Extract the (x, y) coordinate from the center of the cell holding the provided text.  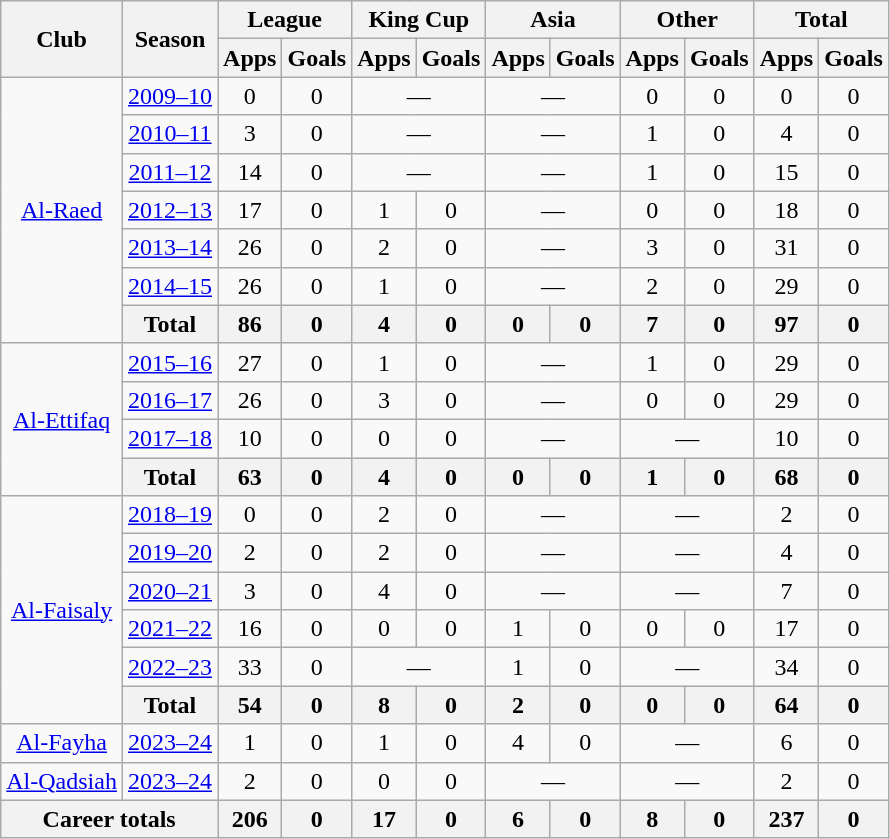
15 (786, 172)
18 (786, 210)
League (285, 20)
2022–23 (170, 667)
Al-Qadsiah (62, 781)
31 (786, 248)
2014–15 (170, 286)
2016–17 (170, 400)
2012–13 (170, 210)
2015–16 (170, 362)
2017–18 (170, 438)
Other (687, 20)
63 (250, 477)
Asia (553, 20)
2021–22 (170, 629)
2020–21 (170, 591)
Club (62, 39)
Al-Ettifaq (62, 419)
34 (786, 667)
2011–12 (170, 172)
2009–10 (170, 96)
2013–14 (170, 248)
2018–19 (170, 515)
64 (786, 705)
Al-Fayha (62, 743)
2010–11 (170, 134)
68 (786, 477)
Season (170, 39)
King Cup (419, 20)
Career totals (110, 819)
27 (250, 362)
206 (250, 819)
16 (250, 629)
86 (250, 324)
Al-Faisaly (62, 610)
97 (786, 324)
54 (250, 705)
14 (250, 172)
33 (250, 667)
237 (786, 819)
2019–20 (170, 553)
Al-Raed (62, 210)
